Scan for the cell matching the given text and deliver its (x, y) coordinate at center. 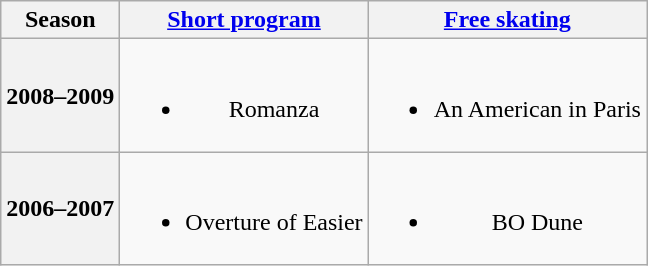
2008–2009 (60, 96)
Free skating (507, 20)
Romanza (244, 96)
Overture of Easier (244, 208)
Season (60, 20)
2006–2007 (60, 208)
An American in Paris (507, 96)
Short program (244, 20)
BO Dune (507, 208)
